Extract the (x, y) coordinate from the center of the cell holding the provided text.  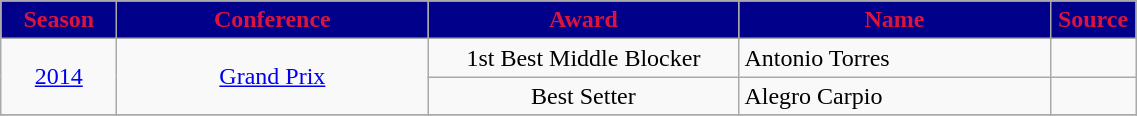
Award (584, 20)
Antonio Torres (894, 58)
Grand Prix (272, 77)
1st Best Middle Blocker (584, 58)
Source (1093, 20)
Season (59, 20)
Name (894, 20)
Conference (272, 20)
Best Setter (584, 96)
2014 (59, 77)
Alegro Carpio (894, 96)
